Search for the cell housing the specified text and yield its (x, y) center coordinate. 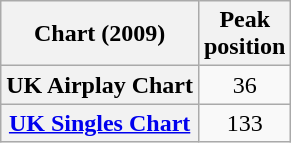
Peakposition (244, 34)
Chart (2009) (100, 34)
36 (244, 85)
UK Singles Chart (100, 123)
UK Airplay Chart (100, 85)
133 (244, 123)
